Search for the cell housing the specified text and yield its (x, y) center coordinate. 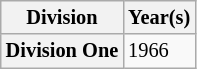
Division One (62, 51)
Year(s) (159, 17)
Division (62, 17)
1966 (159, 51)
